Extract the (x, y) coordinate from the center of the cell holding the provided text.  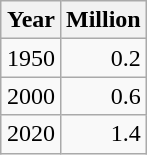
0.6 (104, 96)
Million (104, 20)
1.4 (104, 134)
1950 (30, 58)
Year (30, 20)
2020 (30, 134)
0.2 (104, 58)
2000 (30, 96)
